Locate the cell with the specified text and output its (X, Y) center coordinate. 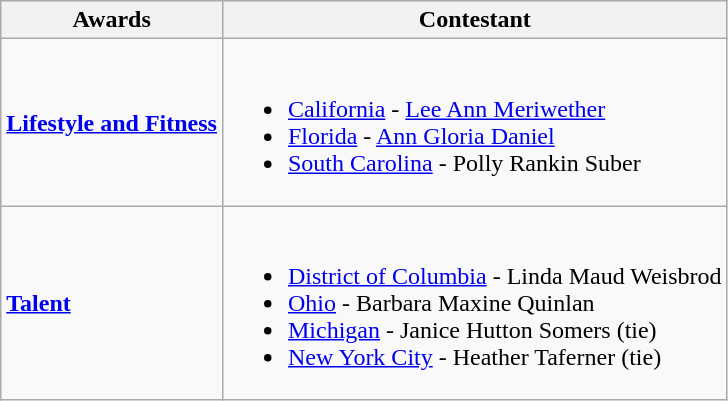
Lifestyle and Fitness (112, 122)
Contestant (474, 20)
District of Columbia - Linda Maud Weisbrod Ohio - Barbara Maxine Quinlan Michigan - Janice Hutton Somers (tie) New York City - Heather Taferner (tie) (474, 303)
Awards (112, 20)
Talent (112, 303)
California - Lee Ann Meriwether Florida - Ann Gloria Daniel South Carolina - Polly Rankin Suber (474, 122)
